Search for the cell housing the specified text and yield its (x, y) center coordinate. 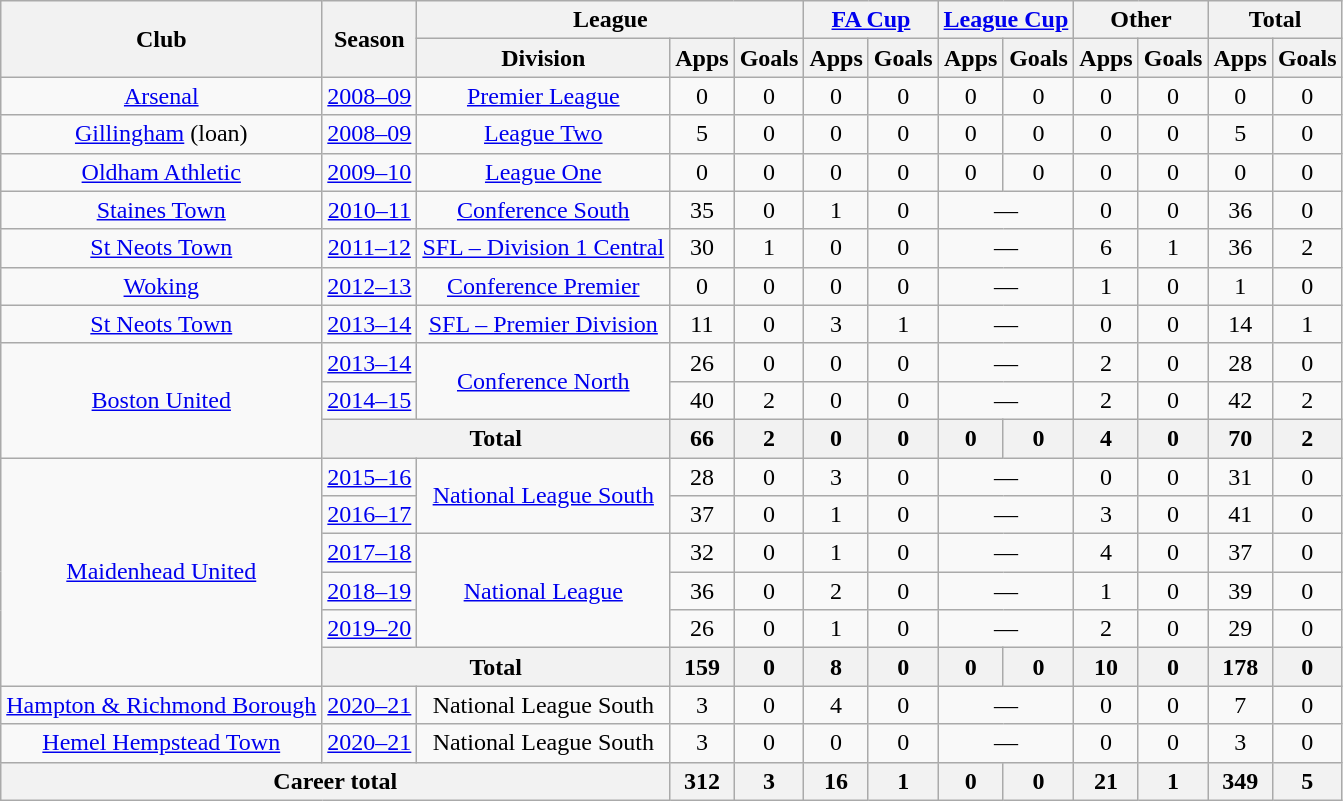
16 (836, 781)
Other (1141, 20)
Career total (336, 781)
2010–11 (370, 210)
349 (1240, 781)
Maidenhead United (162, 572)
41 (1240, 515)
14 (1240, 324)
8 (836, 667)
2009–10 (370, 172)
SFL – Division 1 Central (544, 248)
Division (544, 58)
SFL – Premier Division (544, 324)
178 (1240, 667)
29 (1240, 629)
42 (1240, 400)
35 (702, 210)
2019–20 (370, 629)
312 (702, 781)
66 (702, 438)
Hemel Hempstead Town (162, 743)
6 (1106, 248)
Premier League (544, 96)
Conference North (544, 381)
Hampton & Richmond Borough (162, 705)
Oldham Athletic (162, 172)
10 (1106, 667)
2016–17 (370, 515)
7 (1240, 705)
32 (702, 553)
Club (162, 39)
Gillingham (loan) (162, 134)
League Two (544, 134)
2018–19 (370, 591)
Boston United (162, 400)
League (610, 20)
40 (702, 400)
National League (544, 591)
Staines Town (162, 210)
2011–12 (370, 248)
2012–13 (370, 286)
Conference Premier (544, 286)
70 (1240, 438)
39 (1240, 591)
League One (544, 172)
2017–18 (370, 553)
2015–16 (370, 477)
21 (1106, 781)
30 (702, 248)
2014–15 (370, 400)
Arsenal (162, 96)
Season (370, 39)
Woking (162, 286)
League Cup (1006, 20)
159 (702, 667)
Conference South (544, 210)
11 (702, 324)
31 (1240, 477)
FA Cup (871, 20)
